Capture the cell that displays the provided text and extract its [x, y] central coordinate. 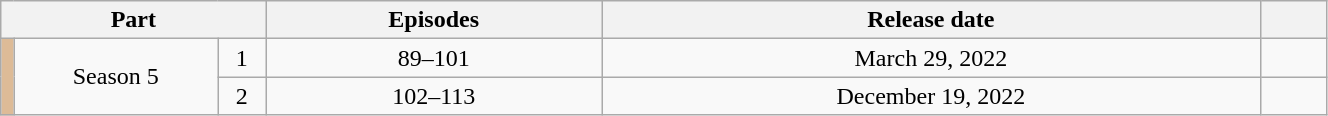
Release date [932, 20]
89–101 [434, 58]
2 [242, 96]
1 [242, 58]
102–113 [434, 96]
Part [134, 20]
Season 5 [116, 77]
Episodes [434, 20]
March 29, 2022 [932, 58]
December 19, 2022 [932, 96]
